Determine the (X, Y) coordinate at the center of the cell enclosing the given text.  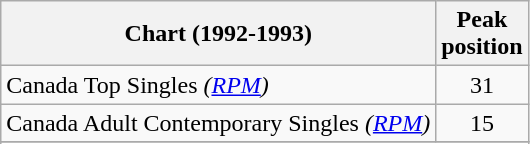
Canada Adult Contemporary Singles (RPM) (218, 123)
15 (482, 123)
31 (482, 85)
Chart (1992-1993) (218, 34)
Peakposition (482, 34)
Canada Top Singles (RPM) (218, 85)
